Determine the [x, y] coordinate at the center of the cell enclosing the given text.  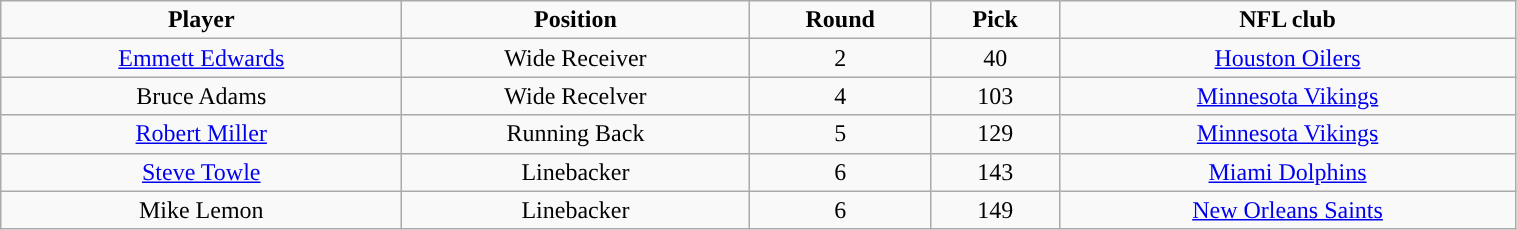
129 [995, 134]
Robert Miller [202, 134]
Houston Oilers [1288, 58]
103 [995, 96]
Round [840, 20]
Pick [995, 20]
149 [995, 210]
Wide Recelver [576, 96]
Steve Towle [202, 172]
4 [840, 96]
2 [840, 58]
Wide Receiver [576, 58]
Position [576, 20]
Player [202, 20]
Emmett Edwards [202, 58]
New Orleans Saints [1288, 210]
Mike Lemon [202, 210]
5 [840, 134]
40 [995, 58]
Bruce Adams [202, 96]
143 [995, 172]
NFL club [1288, 20]
Running Back [576, 134]
Miami Dolphins [1288, 172]
